Identify which cell holds the provided text, then report its (x, y) central coordinate. 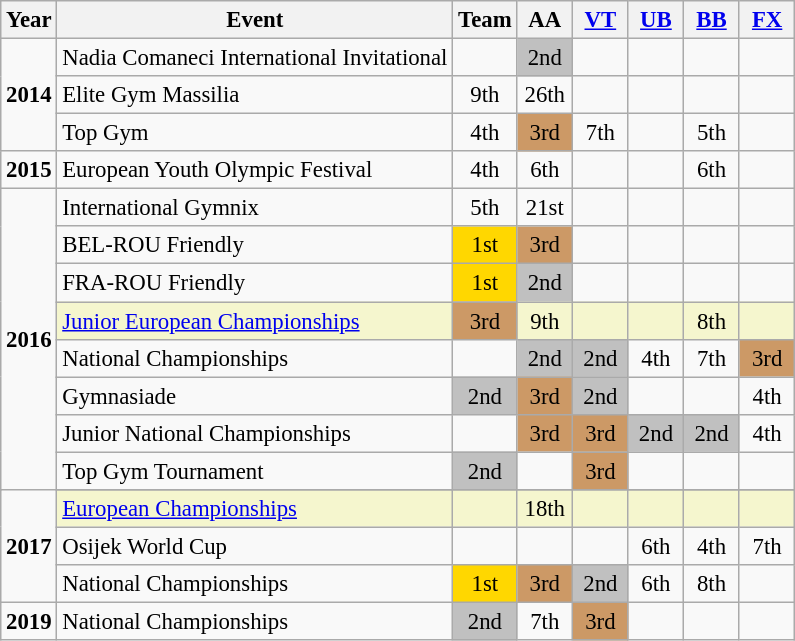
2015 (29, 170)
Event (255, 20)
2017 (29, 546)
21st (545, 208)
18th (545, 509)
Gymnasiade (255, 396)
26th (545, 95)
VT (601, 20)
BB (712, 20)
Top Gym Tournament (255, 471)
Team (485, 20)
Top Gym (255, 133)
European Championships (255, 509)
Junior European Championships (255, 321)
Nadia Comaneci International Invitational (255, 58)
Junior National Championships (255, 433)
UB (656, 20)
International Gymnix (255, 208)
2014 (29, 96)
FRA-ROU Friendly (255, 283)
Elite Gym Massilia (255, 95)
AA (545, 20)
BEL-ROU Friendly (255, 245)
2019 (29, 621)
Osijek World Cup (255, 546)
2016 (29, 340)
FX (767, 20)
European Youth Olympic Festival (255, 170)
Year (29, 20)
